Determine the (x, y) coordinate at the center of the cell enclosing the given text.  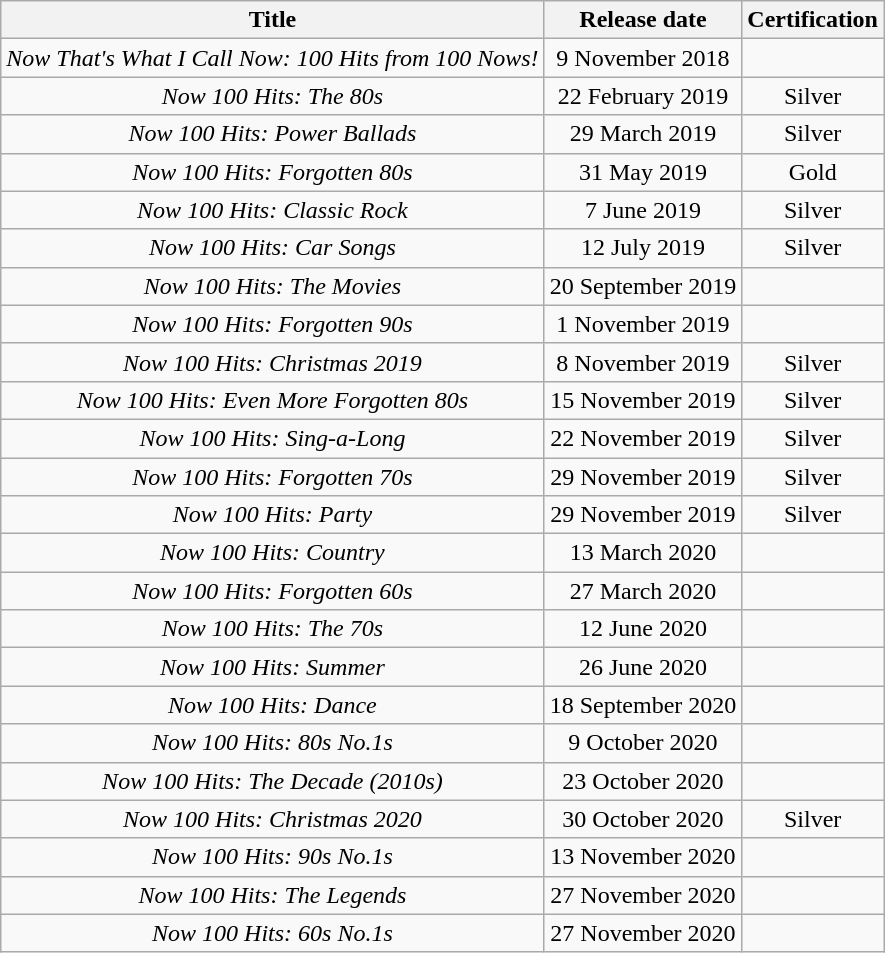
Now 100 Hits: 80s No.1s (272, 743)
9 November 2018 (643, 58)
Now 100 Hits: Car Songs (272, 248)
12 June 2020 (643, 629)
22 February 2019 (643, 96)
Now 100 Hits: Forgotten 80s (272, 172)
Release date (643, 20)
Now 100 Hits: Sing-a-Long (272, 438)
29 March 2019 (643, 134)
Now 100 Hits: Christmas 2020 (272, 819)
18 September 2020 (643, 705)
Now 100 Hits: Christmas 2019 (272, 362)
Now 100 Hits: The Decade (2010s) (272, 781)
22 November 2019 (643, 438)
Now 100 Hits: The Movies (272, 286)
Now 100 Hits: Country (272, 553)
Gold (813, 172)
26 June 2020 (643, 667)
Now 100 Hits: Classic Rock (272, 210)
Now That's What I Call Now: 100 Hits from 100 Nows! (272, 58)
Now 100 Hits: The Legends (272, 895)
Now 100 Hits: Even More Forgotten 80s (272, 400)
Now 100 Hits: Dance (272, 705)
30 October 2020 (643, 819)
7 June 2019 (643, 210)
Now 100 Hits: The 70s (272, 629)
27 March 2020 (643, 591)
8 November 2019 (643, 362)
Now 100 Hits: Forgotten 70s (272, 477)
31 May 2019 (643, 172)
Now 100 Hits: Party (272, 515)
Title (272, 20)
20 September 2019 (643, 286)
23 October 2020 (643, 781)
Now 100 Hits: Forgotten 90s (272, 324)
Now 100 Hits: Power Ballads (272, 134)
Now 100 Hits: Forgotten 60s (272, 591)
Now 100 Hits: 90s No.1s (272, 857)
13 November 2020 (643, 857)
Now 100 Hits: Summer (272, 667)
Now 100 Hits: 60s No.1s (272, 933)
9 October 2020 (643, 743)
Certification (813, 20)
1 November 2019 (643, 324)
13 March 2020 (643, 553)
12 July 2019 (643, 248)
15 November 2019 (643, 400)
Now 100 Hits: The 80s (272, 96)
